Provide the (x, y) coordinate of the cell's center where the given text is located.  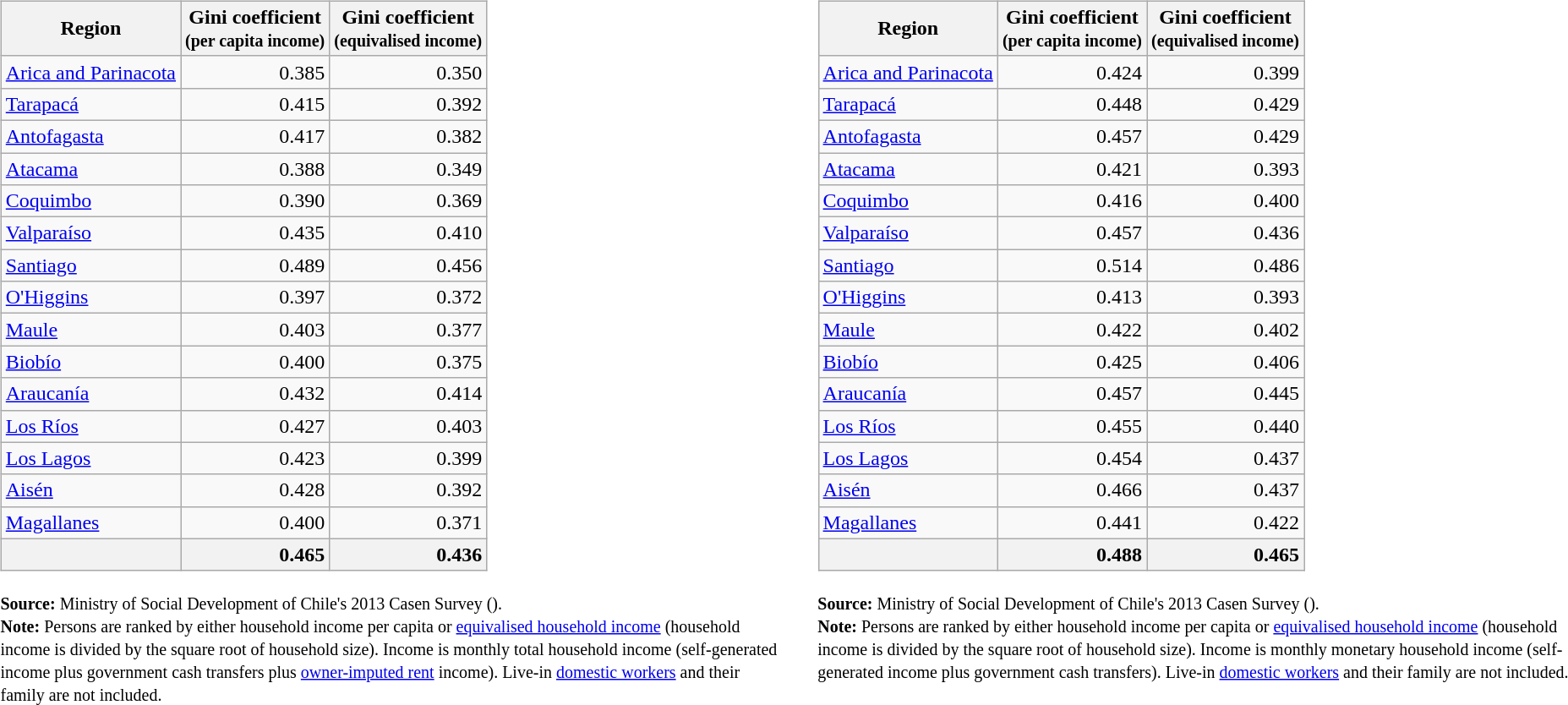
0.406 (1226, 362)
0.371 (408, 522)
0.372 (408, 298)
0.375 (408, 362)
0.402 (1226, 330)
0.390 (255, 201)
0.428 (255, 490)
0.454 (1072, 458)
0.410 (408, 233)
0.435 (255, 233)
0.455 (1072, 426)
0.466 (1072, 490)
0.423 (255, 458)
0.489 (255, 265)
0.349 (408, 168)
0.441 (1072, 522)
0.424 (1072, 72)
0.445 (1226, 394)
0.456 (408, 265)
0.416 (1072, 201)
0.417 (255, 136)
0.486 (1226, 265)
0.427 (255, 426)
0.448 (1072, 104)
0.488 (1072, 555)
0.425 (1072, 362)
0.415 (255, 104)
0.421 (1072, 168)
0.440 (1226, 426)
0.514 (1072, 265)
0.432 (255, 394)
0.369 (408, 201)
0.388 (255, 168)
0.350 (408, 72)
0.413 (1072, 298)
0.414 (408, 394)
0.377 (408, 330)
0.397 (255, 298)
0.382 (408, 136)
0.385 (255, 72)
